Search for the cell housing the specified text and yield its [X, Y] center coordinate. 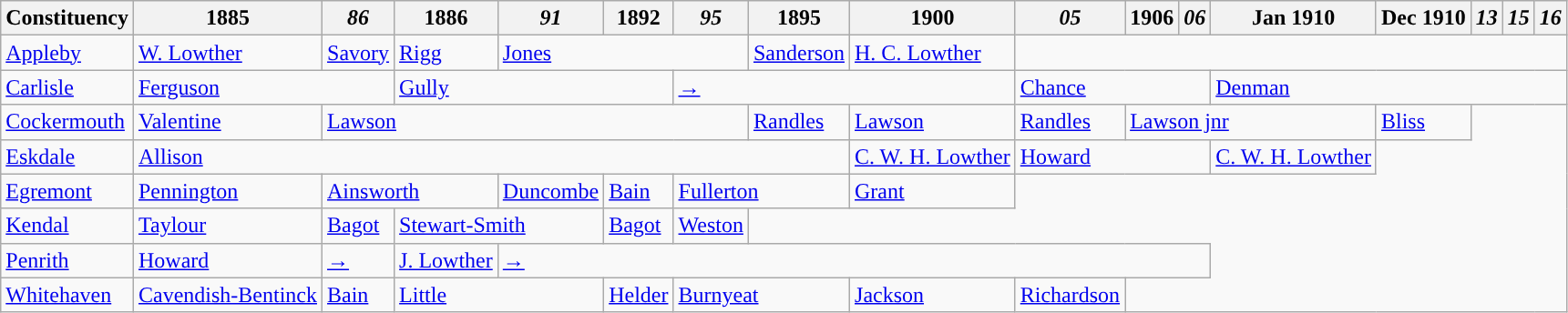
Taylour [228, 226]
Bliss [1423, 122]
Whitehaven [67, 295]
1885 [228, 18]
Helder [639, 295]
Constituency [67, 18]
1895 [798, 18]
Savory [359, 53]
Eskdale [67, 156]
Cavendish-Bentinck [228, 295]
Fullerton [762, 191]
Jackson [933, 295]
Gully [534, 87]
91 [550, 18]
13 [1487, 18]
1906 [1152, 18]
Cockermouth [67, 122]
15 [1518, 18]
Valentine [228, 122]
Grant [933, 191]
Dec 1910 [1423, 18]
Jones [623, 53]
86 [359, 18]
Little [499, 295]
Burnyeat [762, 295]
Kendal [67, 226]
95 [711, 18]
06 [1195, 18]
Jan 1910 [1294, 18]
Egremont [67, 191]
Penrith [67, 260]
Weston [711, 226]
Duncombe [550, 191]
1886 [446, 18]
Stewart-Smith [499, 226]
J. Lowther [446, 260]
Pennington [228, 191]
Carlisle [67, 87]
05 [1070, 18]
H. C. Lowther [933, 53]
Ainsworth [410, 191]
Richardson [1070, 295]
Chance [1112, 87]
Sanderson [798, 53]
1892 [639, 18]
Ferguson [263, 87]
Denman [1389, 87]
Lawson jnr [1251, 122]
1900 [933, 18]
Rigg [446, 53]
Allison [491, 156]
W. Lowther [228, 53]
16 [1551, 18]
Appleby [67, 53]
